Find where the given text appears and provide that cell's center as [x, y] coordinate. 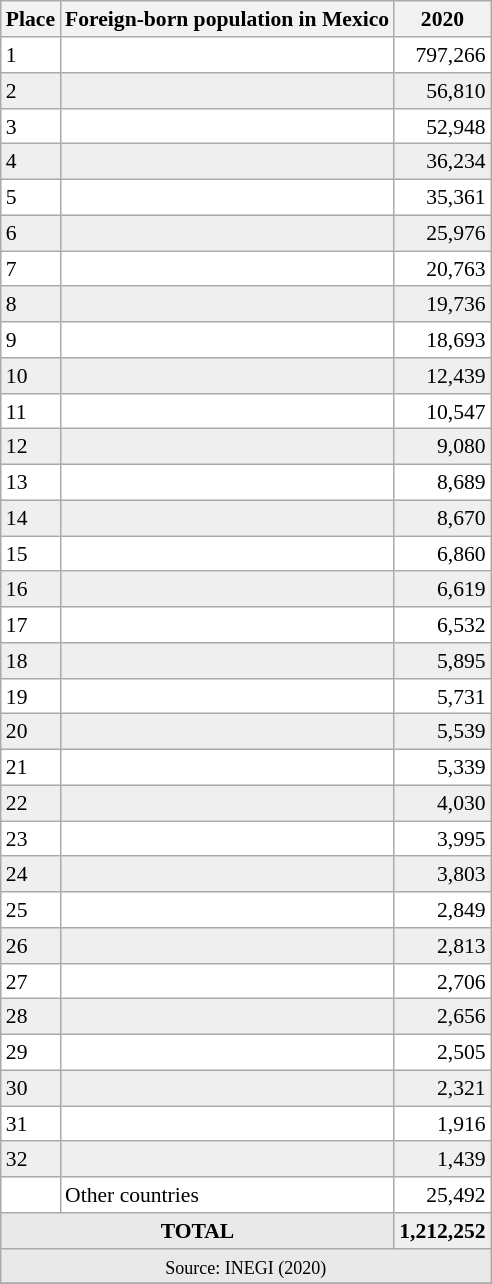
9,080 [442, 447]
1 [30, 55]
1,439 [442, 1159]
2,505 [442, 1052]
17 [30, 625]
2020 [442, 19]
Place [30, 19]
19,736 [442, 304]
9 [30, 340]
29 [30, 1052]
10,547 [442, 411]
5,895 [442, 661]
32 [30, 1159]
6 [30, 233]
797,266 [442, 55]
15 [30, 554]
2,813 [442, 946]
20,763 [442, 269]
13 [30, 482]
24 [30, 874]
4,030 [442, 803]
31 [30, 1124]
22 [30, 803]
52,948 [442, 126]
28 [30, 1017]
5,339 [442, 767]
12,439 [442, 376]
Foreign-born population in Mexico [227, 19]
2,706 [442, 981]
8 [30, 304]
Source: INEGI (2020) [246, 1266]
4 [30, 162]
12 [30, 447]
1,916 [442, 1124]
26 [30, 946]
3,995 [442, 839]
25,976 [442, 233]
5,539 [442, 732]
1,212,252 [442, 1231]
20 [30, 732]
19 [30, 696]
27 [30, 981]
2,321 [442, 1088]
10 [30, 376]
21 [30, 767]
TOTAL [198, 1231]
25,492 [442, 1195]
36,234 [442, 162]
7 [30, 269]
5 [30, 197]
8,670 [442, 518]
2,849 [442, 910]
6,860 [442, 554]
6,532 [442, 625]
6,619 [442, 589]
2 [30, 91]
30 [30, 1088]
14 [30, 518]
3 [30, 126]
2,656 [442, 1017]
16 [30, 589]
3,803 [442, 874]
35,361 [442, 197]
5,731 [442, 696]
18,693 [442, 340]
23 [30, 839]
Other countries [227, 1195]
25 [30, 910]
18 [30, 661]
8,689 [442, 482]
56,810 [442, 91]
11 [30, 411]
